From the cell containing the given text, extract its center point as [X, Y] coordinate. 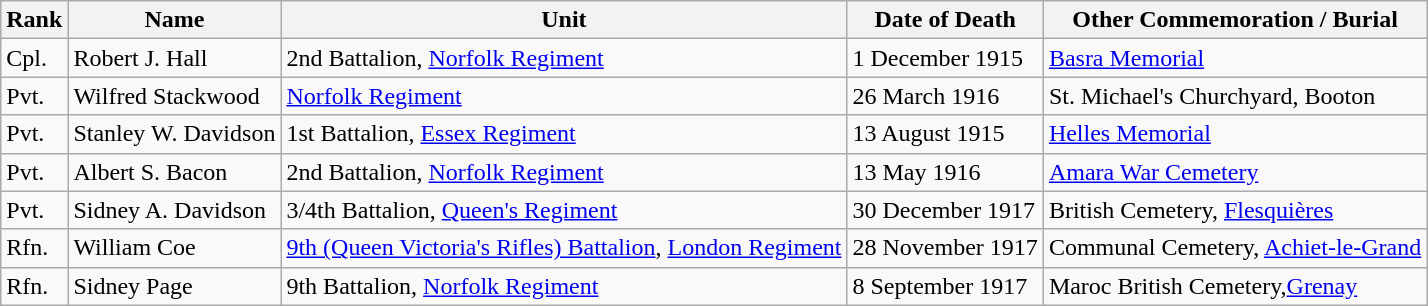
Basra Memorial [1234, 58]
St. Michael's Churchyard, Booton [1234, 96]
Date of Death [945, 20]
Sidney Page [174, 286]
1 December 1915 [945, 58]
Communal Cemetery, Achiet-le-Grand [1234, 248]
Rank [34, 20]
9th Battalion, Norfolk Regiment [564, 286]
Robert J. Hall [174, 58]
26 March 1916 [945, 96]
9th (Queen Victoria's Rifles) Battalion, London Regiment [564, 248]
Norfolk Regiment [564, 96]
Cpl. [34, 58]
Unit [564, 20]
3/4th Battalion, Queen's Regiment [564, 210]
1st Battalion, Essex Regiment [564, 134]
Wilfred Stackwood [174, 96]
28 November 1917 [945, 248]
Amara War Cemetery [1234, 172]
8 September 1917 [945, 286]
Helles Memorial [1234, 134]
William Coe [174, 248]
13 May 1916 [945, 172]
Sidney A. Davidson [174, 210]
13 August 1915 [945, 134]
30 December 1917 [945, 210]
British Cemetery, Flesquières [1234, 210]
Maroc British Cemetery,Grenay [1234, 286]
Albert S. Bacon [174, 172]
Other Commemoration / Burial [1234, 20]
Stanley W. Davidson [174, 134]
Name [174, 20]
